Determine the [x, y] coordinate at the center of the cell enclosing the given text.  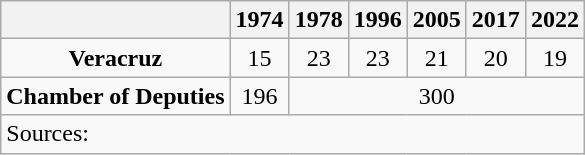
Veracruz [116, 58]
Sources: [293, 134]
1978 [318, 20]
19 [554, 58]
20 [496, 58]
15 [260, 58]
2022 [554, 20]
1974 [260, 20]
2017 [496, 20]
2005 [436, 20]
196 [260, 96]
300 [436, 96]
Chamber of Deputies [116, 96]
1996 [378, 20]
21 [436, 58]
